Identify which cell holds the provided text, then report its [X, Y] central coordinate. 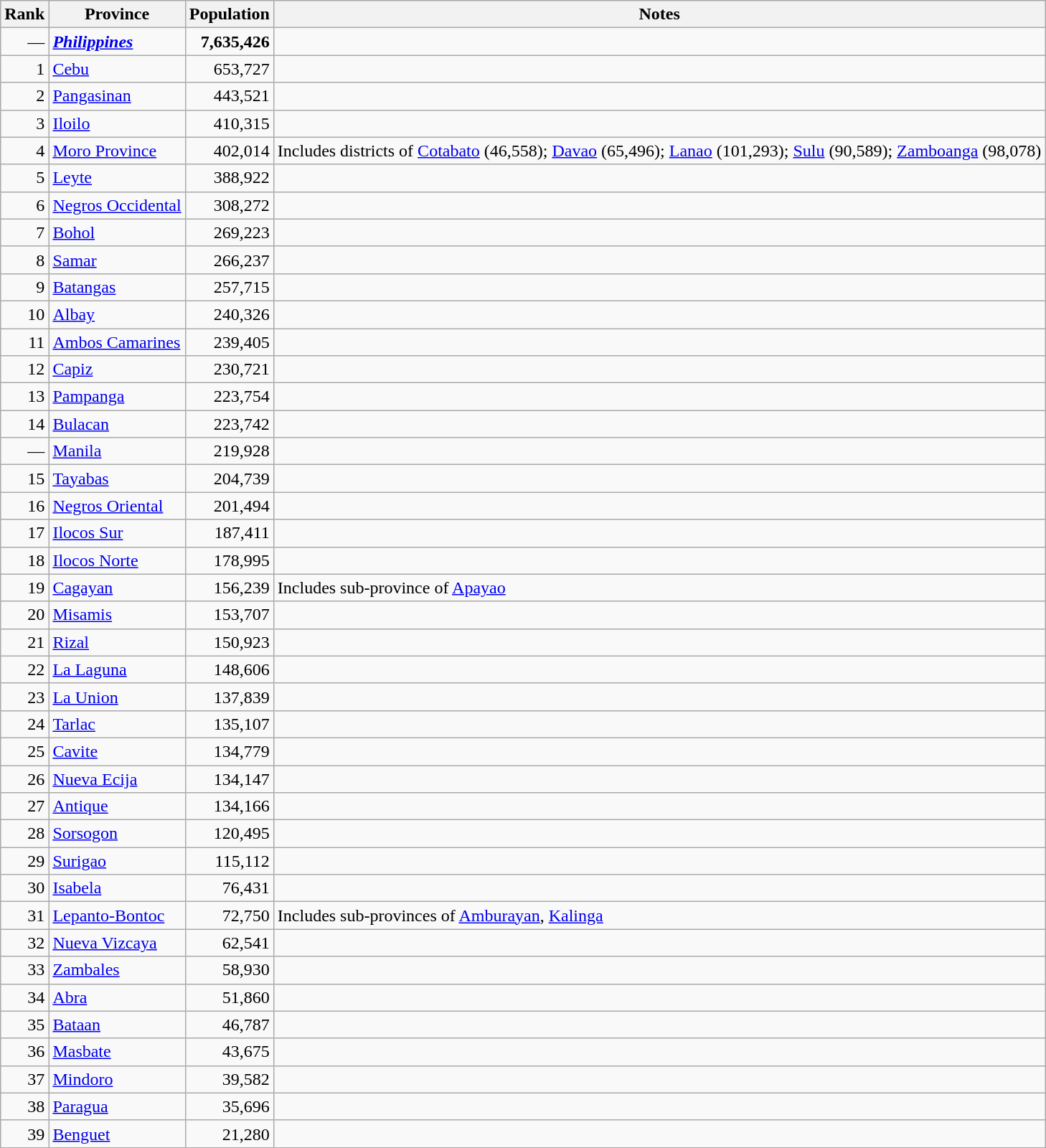
Capiz [117, 370]
6 [24, 205]
La Union [117, 697]
Tayabas [117, 479]
La Laguna [117, 669]
43,675 [230, 1052]
20 [24, 615]
39,582 [230, 1079]
21 [24, 642]
Isabela [117, 888]
2 [24, 96]
32 [24, 943]
Ilocos Norte [117, 560]
120,495 [230, 834]
410,315 [230, 123]
187,411 [230, 533]
653,727 [230, 69]
35,696 [230, 1106]
150,923 [230, 642]
34 [24, 997]
Antique [117, 806]
12 [24, 370]
223,742 [230, 424]
18 [24, 560]
62,541 [230, 943]
51,860 [230, 997]
Paragua [117, 1106]
443,521 [230, 96]
5 [24, 178]
37 [24, 1079]
25 [24, 751]
Tarlac [117, 724]
19 [24, 588]
30 [24, 888]
7,635,426 [230, 42]
39 [24, 1134]
135,107 [230, 724]
14 [24, 424]
Surigao [117, 861]
134,147 [230, 778]
219,928 [230, 451]
Pampanga [117, 397]
Includes districts of Cotabato (46,558); Davao (65,496); Lanao (101,293); Sulu (90,589); Zamboanga (98,078) [659, 151]
Samar [117, 260]
46,787 [230, 1025]
31 [24, 916]
Cebu [117, 69]
Zambales [117, 970]
223,754 [230, 397]
Batangas [117, 287]
Masbate [117, 1052]
Ilocos Sur [117, 533]
134,779 [230, 751]
10 [24, 314]
76,431 [230, 888]
230,721 [230, 370]
Rizal [117, 642]
72,750 [230, 916]
38 [24, 1106]
16 [24, 506]
Moro Province [117, 151]
Albay [117, 314]
Lepanto-Bontoc [117, 916]
178,995 [230, 560]
27 [24, 806]
240,326 [230, 314]
201,494 [230, 506]
4 [24, 151]
266,237 [230, 260]
269,223 [230, 232]
115,112 [230, 861]
Mindoro [117, 1079]
1 [24, 69]
Rank [24, 14]
Notes [659, 14]
24 [24, 724]
239,405 [230, 342]
Leyte [117, 178]
58,930 [230, 970]
156,239 [230, 588]
23 [24, 697]
13 [24, 397]
29 [24, 861]
21,280 [230, 1134]
Misamis [117, 615]
402,014 [230, 151]
Pangasinan [117, 96]
204,739 [230, 479]
Bataan [117, 1025]
308,272 [230, 205]
7 [24, 232]
Abra [117, 997]
28 [24, 834]
Sorsogon [117, 834]
Population [230, 14]
Iloilo [117, 123]
Bohol [117, 232]
11 [24, 342]
257,715 [230, 287]
Negros Oriental [117, 506]
Province [117, 14]
36 [24, 1052]
Negros Occidental [117, 205]
Nueva Vizcaya [117, 943]
Benguet [117, 1134]
3 [24, 123]
22 [24, 669]
388,922 [230, 178]
Includes sub-province of Apayao [659, 588]
35 [24, 1025]
26 [24, 778]
137,839 [230, 697]
8 [24, 260]
Ambos Camarines [117, 342]
153,707 [230, 615]
134,166 [230, 806]
15 [24, 479]
9 [24, 287]
Includes sub-provinces of Amburayan, Kalinga [659, 916]
Bulacan [117, 424]
Manila [117, 451]
Cagayan [117, 588]
Cavite [117, 751]
Nueva Ecija [117, 778]
Philippines [117, 42]
148,606 [230, 669]
33 [24, 970]
17 [24, 533]
